Scan for the cell matching the given text and deliver its (x, y) coordinate at center. 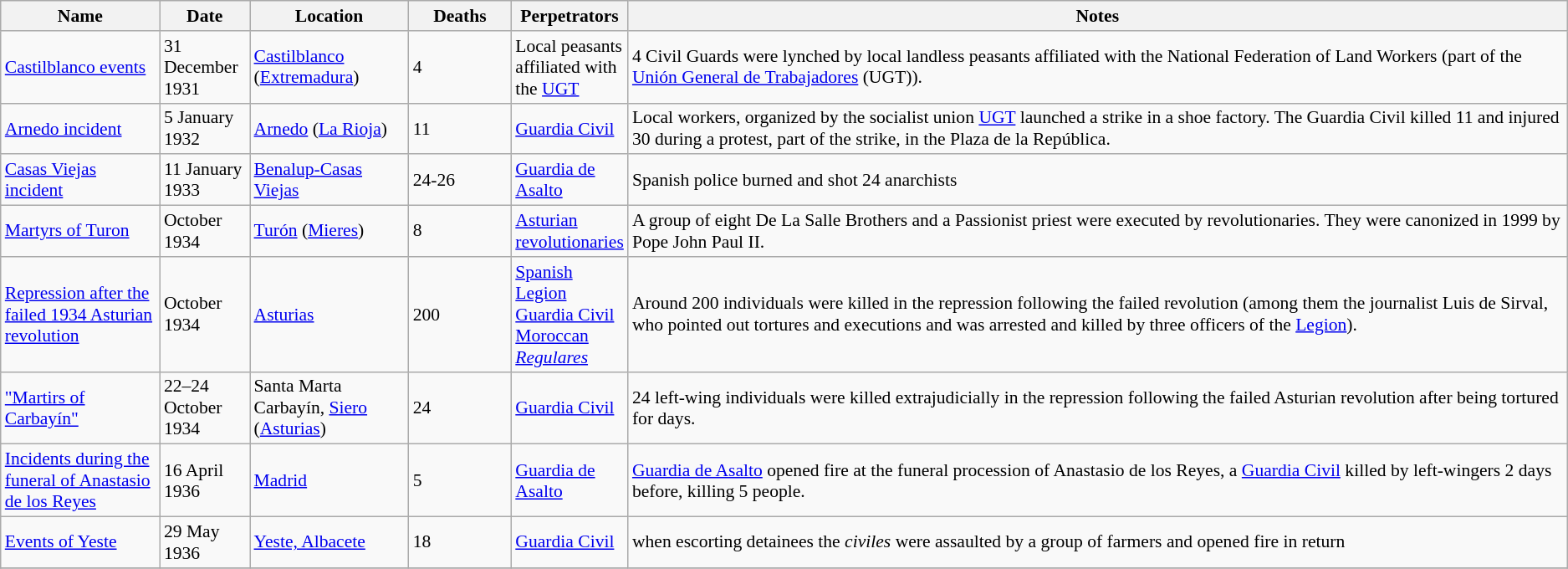
5 (460, 480)
Castilblanco events (80, 67)
Yeste, Albacete (329, 542)
5 January 1932 (205, 129)
Notes (1097, 16)
Arnedo (La Rioja) (329, 129)
Turón (Mieres) (329, 231)
24-26 (460, 181)
Asturias (329, 315)
Martyrs of Turon (80, 231)
Local peasants affiliated with the UGT (569, 67)
Spanish police burned and shot 24 anarchists (1097, 181)
22–24 October 1934 (205, 408)
Events of Yeste (80, 542)
200 (460, 315)
Date (205, 16)
Asturian revolutionaries (569, 231)
Spanish LegionGuardia CivilMoroccan Regulares (569, 315)
Arnedo incident (80, 129)
Deaths (460, 16)
24 (460, 408)
Madrid (329, 480)
11 (460, 129)
Santa Marta Carbayín, Siero (Asturias) (329, 408)
when escorting detainees the civiles were assaulted by a group of farmers and opened fire in return (1097, 542)
8 (460, 231)
A group of eight De La Salle Brothers and a Passionist priest were executed by revolutionaries. They were canonized in 1999 by Pope John Paul II. (1097, 231)
Incidents during the funeral of Anastasio de los Reyes (80, 480)
4 (460, 67)
31 December 1931 (205, 67)
Casas Viejas incident (80, 181)
Perpetrators (569, 16)
Location (329, 16)
29 May 1936 (205, 542)
24 left-wing individuals were killed extrajudicially in the repression following the failed Asturian revolution after being tortured for days. (1097, 408)
Castilblanco (Extremadura) (329, 67)
Name (80, 16)
11 January 1933 (205, 181)
18 (460, 542)
16 April 1936 (205, 480)
Repression after the failed 1934 Asturian revolution (80, 315)
Benalup-Casas Viejas (329, 181)
"Martirs of Carbayín" (80, 408)
